Detect which cell encompasses the target text, then output its [x, y] center coordinate. 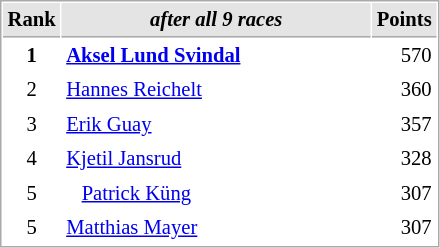
328 [404, 158]
1 [32, 56]
570 [404, 56]
Rank [32, 20]
2 [32, 90]
4 [32, 158]
360 [404, 90]
3 [32, 124]
after all 9 races [216, 20]
Hannes Reichelt [216, 90]
Erik Guay [216, 124]
Matthias Mayer [216, 228]
357 [404, 124]
Points [404, 20]
Kjetil Jansrud [216, 158]
Patrick Küng [216, 194]
Aksel Lund Svindal [216, 56]
